Extract the (x, y) coordinate from the center of the cell holding the provided text.  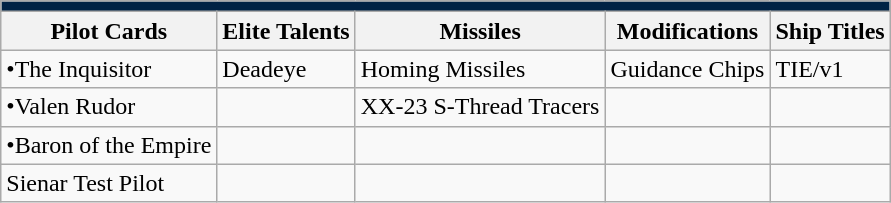
Homing Missiles (480, 69)
Deadeye (286, 69)
•Valen Rudor (109, 107)
XX-23 S-Thread Tracers (480, 107)
Modifications (688, 31)
Ship Titles (830, 31)
Sienar Test Pilot (109, 183)
Elite Talents (286, 31)
Guidance Chips (688, 69)
•The Inquisitor (109, 69)
TIE/v1 (830, 69)
Missiles (480, 31)
Pilot Cards (109, 31)
•Baron of the Empire (109, 145)
